Detect which cell encompasses the target text, then output its [x, y] center coordinate. 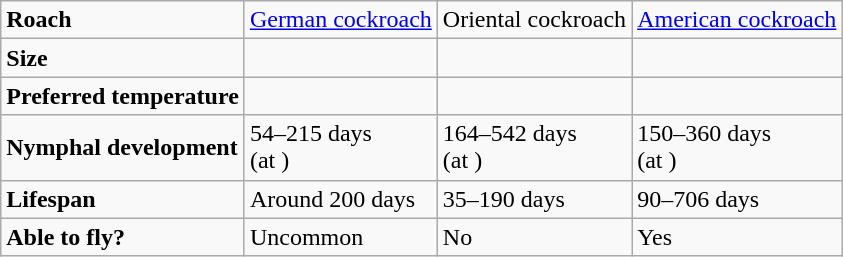
Size [123, 58]
Around 200 days [340, 199]
Preferred temperature [123, 96]
164–542 days(at ) [534, 148]
Lifespan [123, 199]
Able to fly? [123, 237]
35–190 days [534, 199]
54–215 days(at ) [340, 148]
German cockroach [340, 20]
150–360 days(at ) [737, 148]
Roach [123, 20]
No [534, 237]
Oriental cockroach [534, 20]
American cockroach [737, 20]
Nymphal development [123, 148]
90–706 days [737, 199]
Yes [737, 237]
Uncommon [340, 237]
